Return (X, Y) of the center of cell containing provided text 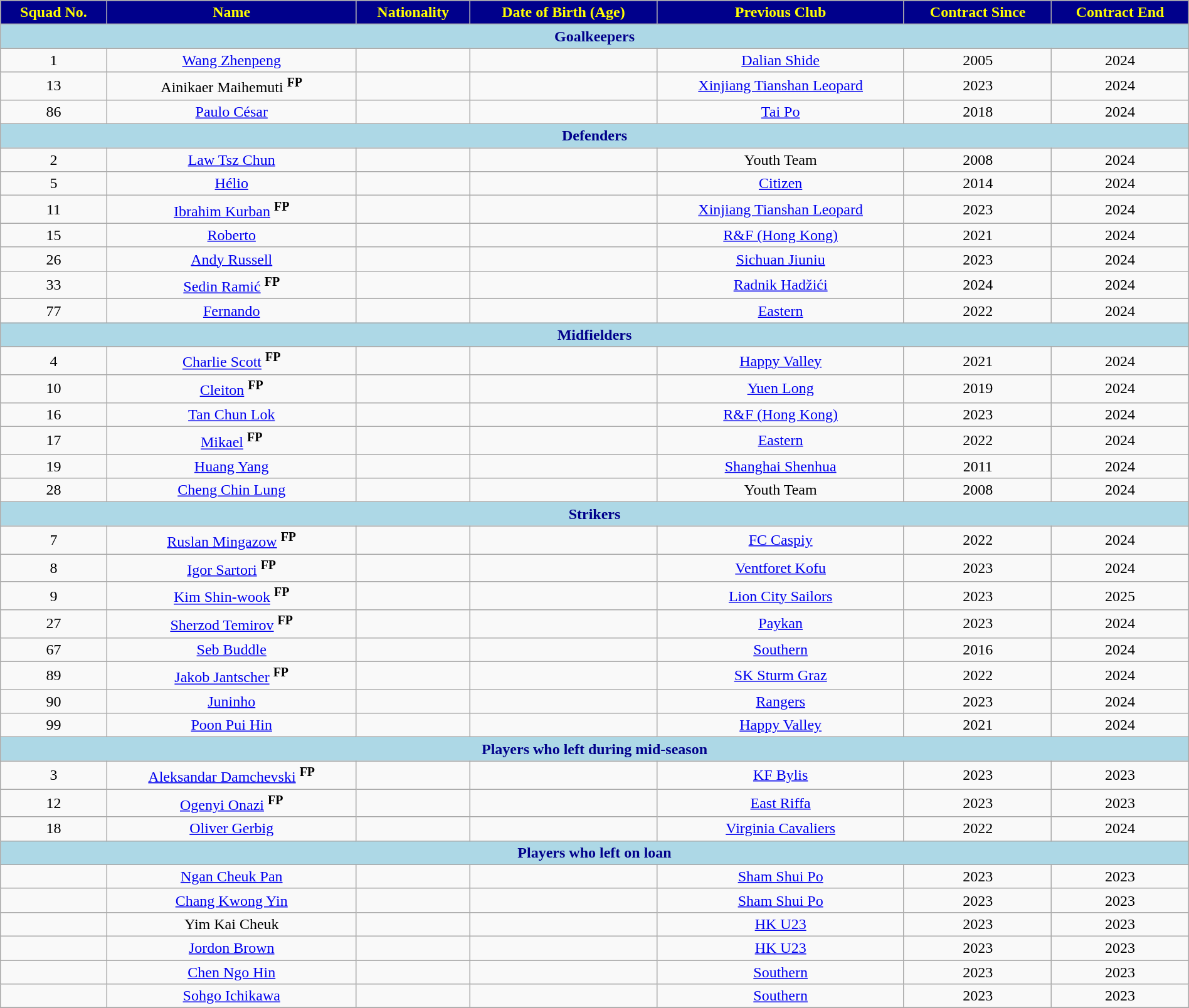
Ainikaer Maihemuti FP (231, 87)
KF Bylis (781, 775)
2018 (977, 112)
9 (54, 596)
2011 (977, 466)
Tan Chun Lok (231, 414)
Sichuan Jiuniu (781, 259)
19 (54, 466)
Seb Buddle (231, 649)
Andy Russell (231, 259)
8 (54, 568)
Defenders (594, 136)
2 (54, 160)
99 (54, 725)
Chen Ngo Hin (231, 972)
11 (54, 209)
Ogenyi Onazi FP (231, 804)
Date of Birth (Age) (563, 13)
Tai Po (781, 112)
Sedin Ramić FP (231, 285)
Cheng Chin Lung (231, 490)
28 (54, 490)
Yim Kai Cheuk (231, 924)
Rangers (781, 701)
67 (54, 649)
Shanghai Shenhua (781, 466)
Sohgo Ichikawa (231, 996)
Ventforet Kofu (781, 568)
Virginia Cavaliers (781, 829)
Poon Pui Hin (231, 725)
Players who left during mid-season (594, 749)
10 (54, 389)
Igor Sartori FP (231, 568)
3 (54, 775)
Jordon Brown (231, 948)
1 (54, 60)
SK Sturm Graz (781, 676)
Goalkeepers (594, 36)
East Riffa (781, 804)
Name (231, 13)
Roberto (231, 235)
4 (54, 361)
Citizen (781, 184)
Fernando (231, 311)
26 (54, 259)
Kim Shin-wook FP (231, 596)
Juninho (231, 701)
Mikael FP (231, 440)
Nationality (413, 13)
86 (54, 112)
Jakob Jantscher FP (231, 676)
12 (54, 804)
77 (54, 311)
FC Caspiy (781, 540)
33 (54, 285)
Aleksandar Damchevski FP (231, 775)
Paulo César (231, 112)
18 (54, 829)
89 (54, 676)
Midfielders (594, 335)
13 (54, 87)
Contract End (1120, 13)
Huang Yang (231, 466)
90 (54, 701)
Ruslan Mingazow FP (231, 540)
Strikers (594, 514)
Previous Club (781, 13)
16 (54, 414)
Players who left on loan (594, 853)
2005 (977, 60)
Oliver Gerbig (231, 829)
2014 (977, 184)
Lion City Sailors (781, 596)
Hélio (231, 184)
2025 (1120, 596)
2019 (977, 389)
Ngan Cheuk Pan (231, 876)
Contract Since (977, 13)
Sherzod Temirov FP (231, 624)
Charlie Scott FP (231, 361)
Ibrahim Kurban FP (231, 209)
Chang Kwong Yin (231, 900)
15 (54, 235)
17 (54, 440)
Squad No. (54, 13)
Yuen Long (781, 389)
Paykan (781, 624)
7 (54, 540)
Law Tsz Chun (231, 160)
Dalian Shide (781, 60)
Radnik Hadžići (781, 285)
Wang Zhenpeng (231, 60)
5 (54, 184)
27 (54, 624)
2016 (977, 649)
Cleiton FP (231, 389)
